Locate the cell with the specified text and output its (X, Y) center coordinate. 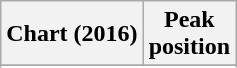
Peakposition (189, 34)
Chart (2016) (72, 34)
